Extract the (x, y) coordinate from the center of the cell holding the provided text.  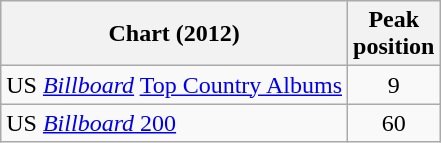
US Billboard 200 (174, 123)
60 (394, 123)
9 (394, 85)
Peakposition (394, 34)
Chart (2012) (174, 34)
US Billboard Top Country Albums (174, 85)
